From the cell containing the given text, extract its center point as (X, Y) coordinate. 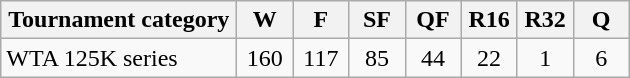
F (321, 20)
6 (601, 58)
QF (433, 20)
W (265, 20)
44 (433, 58)
Q (601, 20)
1 (545, 58)
WTA 125K series (119, 58)
Tournament category (119, 20)
SF (377, 20)
85 (377, 58)
117 (321, 58)
R16 (489, 20)
22 (489, 58)
160 (265, 58)
R32 (545, 20)
